From the cell containing the given text, extract its center point as (X, Y) coordinate. 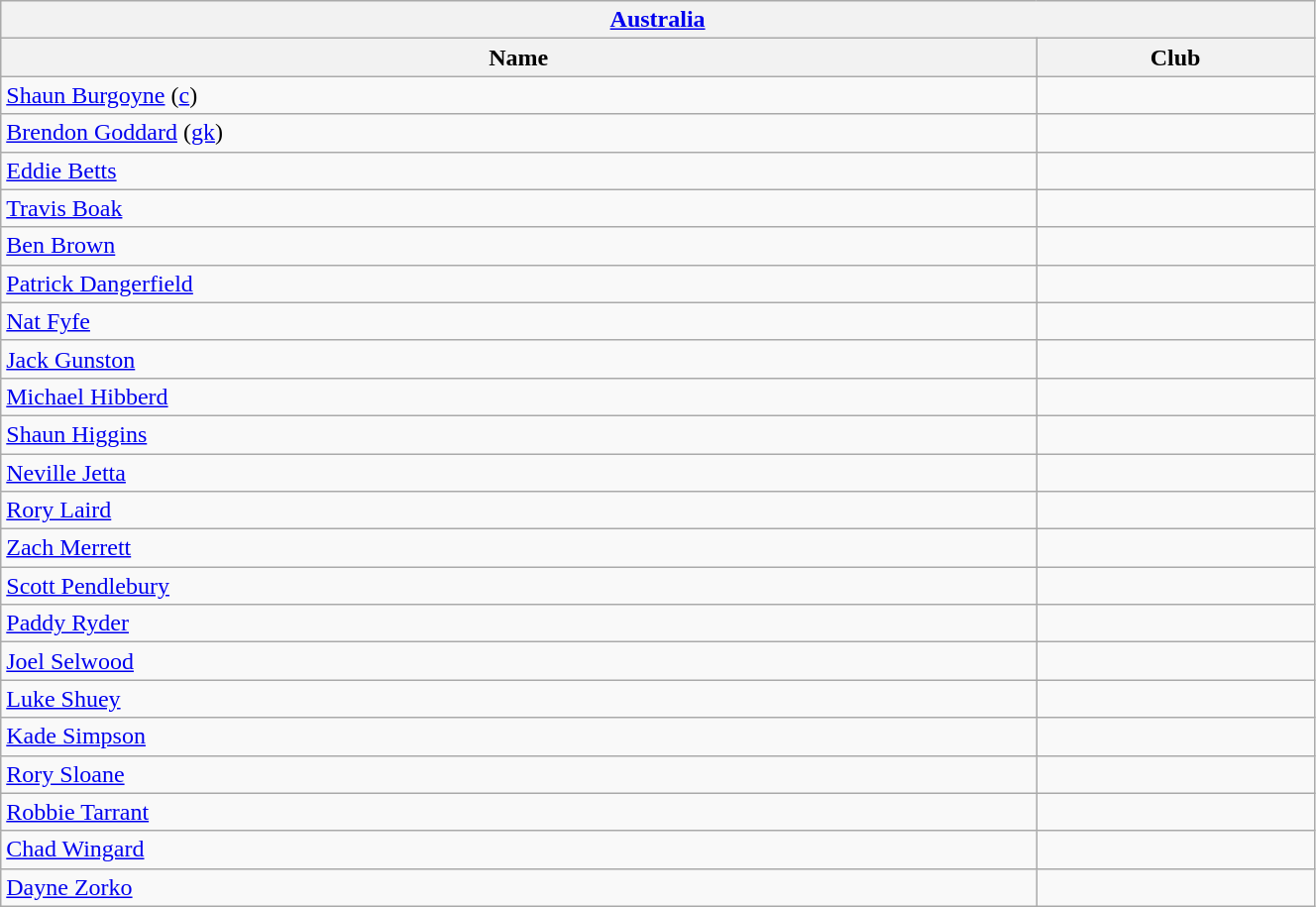
Club (1175, 57)
Michael Hibberd (519, 397)
Scott Pendlebury (519, 586)
Shaun Higgins (519, 434)
Rory Laird (519, 510)
Name (519, 57)
Ben Brown (519, 246)
Shaun Burgoyne (c) (519, 95)
Travis Boak (519, 208)
Jack Gunston (519, 359)
Neville Jetta (519, 473)
Brendon Goddard (gk) (519, 133)
Zach Merrett (519, 548)
Eddie Betts (519, 170)
Paddy Ryder (519, 624)
Luke Shuey (519, 699)
Rory Sloane (519, 774)
Dayne Zorko (519, 887)
Kade Simpson (519, 737)
Robbie Tarrant (519, 812)
Australia (658, 20)
Joel Selwood (519, 661)
Chad Wingard (519, 850)
Nat Fyfe (519, 321)
Patrick Dangerfield (519, 283)
